Locate the cell with the specified text and output its (x, y) center coordinate. 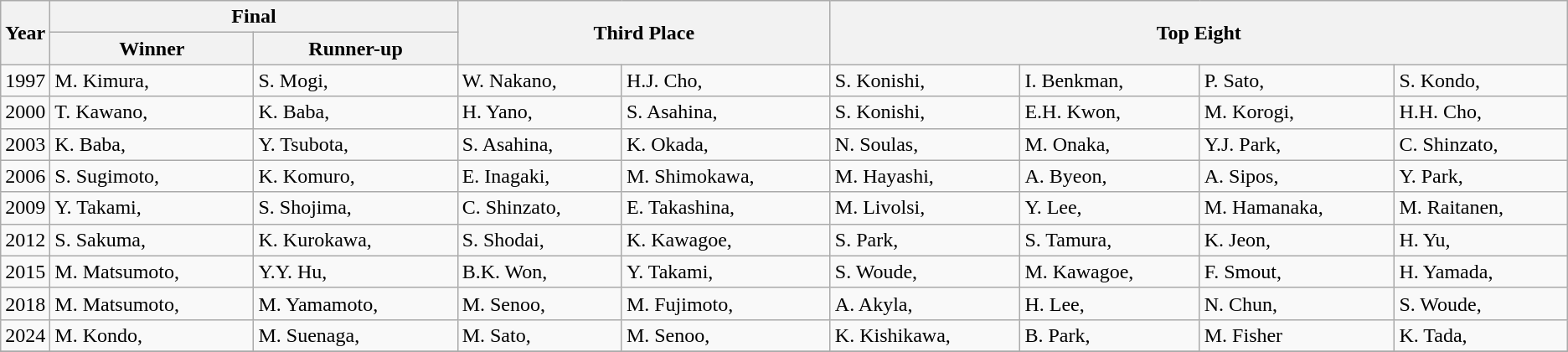
Year (25, 33)
2009 (25, 208)
K. Kawagoe, (725, 240)
M. Fisher (1297, 335)
2006 (25, 176)
H. Yano, (539, 112)
Y. Park, (1481, 176)
I. Benkman, (1110, 80)
S. Park, (925, 240)
Y.J. Park, (1297, 144)
E. Inagaki, (539, 176)
2015 (25, 272)
K. Komuro, (355, 176)
M. Onaka, (1110, 144)
S. Tamura, (1110, 240)
2000 (25, 112)
2003 (25, 144)
M. Korogi, (1297, 112)
T. Kawano, (152, 112)
H. Yamada, (1481, 272)
K. Okada, (725, 144)
K. Jeon, (1297, 240)
K. Kurokawa, (355, 240)
H.J. Cho, (725, 80)
M. Kimura, (152, 80)
2024 (25, 335)
H. Yu, (1481, 240)
M. Livolsi, (925, 208)
Top Eight (1199, 33)
M. Raitanen, (1481, 208)
S. Shodai, (539, 240)
1997 (25, 80)
S. Sugimoto, (152, 176)
M. Yamamoto, (355, 303)
M. Shimokawa, (725, 176)
S. Sakuma, (152, 240)
Winner (152, 49)
E.H. Kwon, (1110, 112)
H. Lee, (1110, 303)
M. Fujimoto, (725, 303)
S. Mogi, (355, 80)
M. Sato, (539, 335)
E. Takashina, (725, 208)
Y.Y. Hu, (355, 272)
A. Sipos, (1297, 176)
Y. Lee, (1110, 208)
W. Nakano, (539, 80)
A. Byeon, (1110, 176)
Y. Tsubota, (355, 144)
A. Akyla, (925, 303)
Third Place (643, 33)
P. Sato, (1297, 80)
K. Tada, (1481, 335)
2018 (25, 303)
M. Kawagoe, (1110, 272)
S. Shojima, (355, 208)
B. Park, (1110, 335)
K. Kishikawa, (925, 335)
N. Chun, (1297, 303)
S. Kondo, (1481, 80)
M. Suenaga, (355, 335)
F. Smout, (1297, 272)
Runner-up (355, 49)
B.K. Won, (539, 272)
M. Hayashi, (925, 176)
H.H. Cho, (1481, 112)
N. Soulas, (925, 144)
M. Kondo, (152, 335)
Final (254, 17)
M. Hamanaka, (1297, 208)
2012 (25, 240)
